For the text-containing cell, return its midpoint in (x, y) coordinate format. 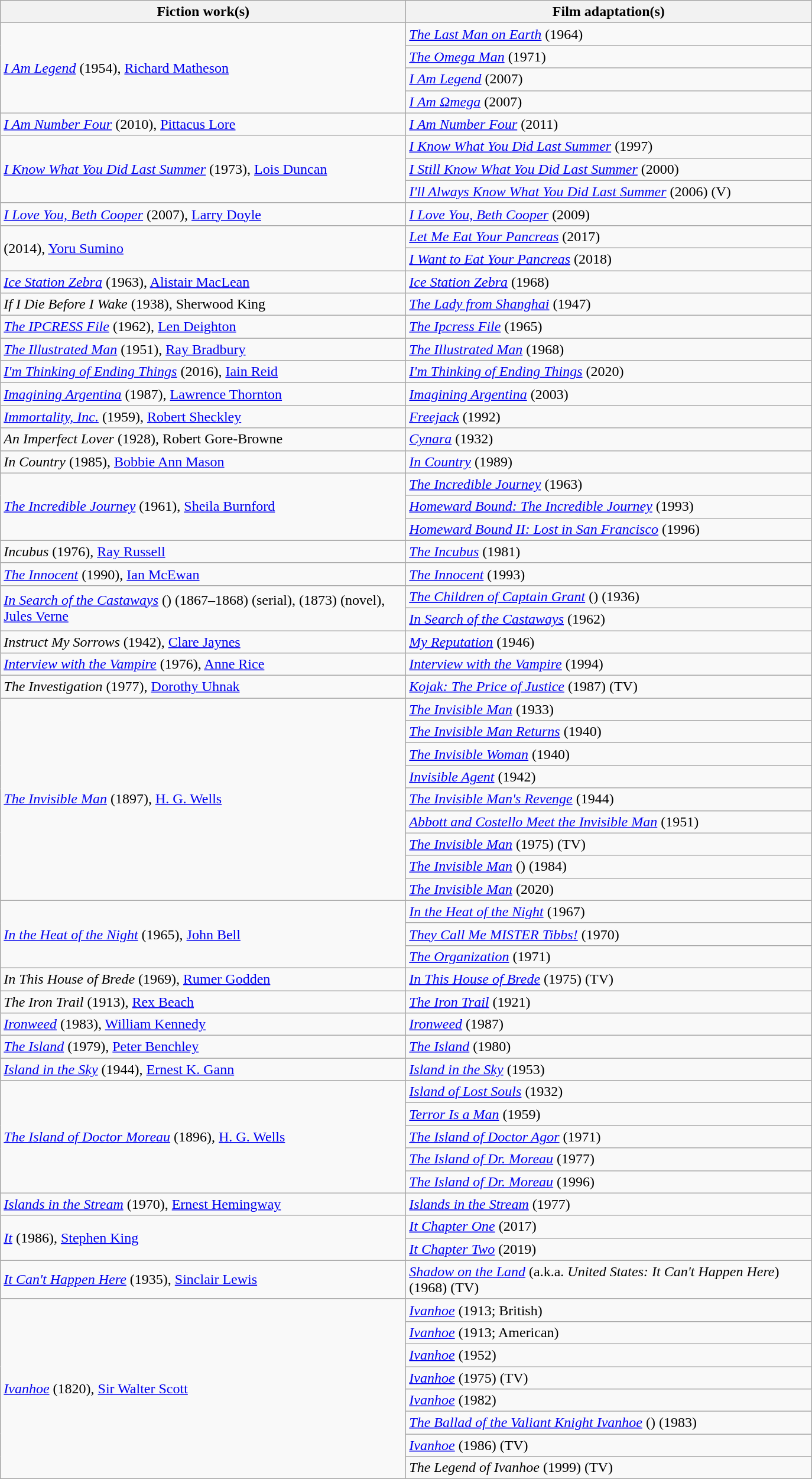
The Incubus (1981) (609, 552)
Ivanhoe (1986) (TV) (609, 1445)
Island of Lost Souls (1932) (609, 1092)
Interview with the Vampire (1994) (609, 664)
I'm Thinking of Ending Things (2016), Iain Reid (203, 372)
The Ipcress File (1965) (609, 327)
The Illustrated Man (1968) (609, 349)
In the Heat of the Night (1967) (609, 912)
I Still Know What You Did Last Summer (2000) (609, 169)
I Am Number Four (2010), Pittacus Lore (203, 124)
The Incredible Journey (1961), Sheila Burnford (203, 507)
Homeward Bound II: Lost in San Francisco (1996) (609, 529)
Kojak: The Price of Justice (1987) (TV) (609, 687)
Islands in the Stream (1977) (609, 1204)
The Innocent (1993) (609, 574)
The Ballad of the Valiant Knight Ivanhoe () (1983) (609, 1423)
The Island (1980) (609, 1047)
The Island of Dr. Moreau (1977) (609, 1159)
Ice Station Zebra (1968) (609, 282)
The Iron Trail (1913), Rex Beach (203, 1002)
They Call Me MISTER Tibbs! (1970) (609, 934)
An Imperfect Lover (1928), Robert Gore-Browne (203, 439)
I Know What You Did Last Summer (1973), Lois Duncan (203, 169)
The Island of Doctor Moreau (1896), H. G. Wells (203, 1137)
Abbott and Costello Meet the Invisible Man (1951) (609, 822)
Instruct My Sorrows (1942), Clare Jaynes (203, 641)
The Investigation (1977), Dorothy Uhnak (203, 687)
Ice Station Zebra (1963), Alistair MacLean (203, 282)
I'll Always Know What You Did Last Summer (2006) (V) (609, 192)
The Island of Doctor Agor (1971) (609, 1137)
Shadow on the Land (a.k.a. United States: It Can't Happen Here) (1968) (TV) (609, 1279)
Invisible Agent (1942) (609, 777)
I Love You, Beth Cooper (2007), Larry Doyle (203, 214)
The IPCRESS File (1962), Len Deighton (203, 327)
It Chapter One (2017) (609, 1227)
The Invisible Man (1975) (TV) (609, 844)
If I Die Before I Wake (1938), Sherwood King (203, 304)
It (1986), Stephen King (203, 1238)
I'm Thinking of Ending Things (2020) (609, 372)
I Love You, Beth Cooper (2009) (609, 214)
The Invisible Man's Revenge (1944) (609, 799)
In This House of Brede (1969), Rumer Godden (203, 979)
The Invisible Woman (1940) (609, 754)
The Lady from Shanghai (1947) (609, 304)
In the Heat of the Night (1965), John Bell (203, 934)
Island in the Sky (1944), Ernest K. Gann (203, 1069)
In Search of the Castaways (1962) (609, 619)
Cynara (1932) (609, 439)
Interview with the Vampire (1976), Anne Rice (203, 664)
The Last Man on Earth (1964) (609, 34)
The Island (1979), Peter Benchley (203, 1047)
Ivanhoe (1913; British) (609, 1310)
Ivanhoe (1975) (TV) (609, 1378)
Ivanhoe (1913; American) (609, 1332)
The Iron Trail (1921) (609, 1002)
Ivanhoe (1952) (609, 1355)
Imagining Argentina (1987), Lawrence Thornton (203, 394)
Film adaptation(s) (609, 12)
The Invisible Man (1933) (609, 709)
The Organization (1971) (609, 956)
I Am Number Four (2011) (609, 124)
In Country (1985), Bobbie Ann Mason (203, 462)
Ivanhoe (1820), Sir Walter Scott (203, 1389)
The Innocent (1990), Ian McEwan (203, 574)
In Search of the Castaways () (1867–1868) (serial), (1873) (novel), Jules Verne (203, 608)
The Invisible Man () (1984) (609, 867)
The Legend of Ivanhoe (1999) (TV) (609, 1468)
I Want to Eat Your Pancreas (2018) (609, 259)
The Invisible Man (2020) (609, 889)
Homeward Bound: The Incredible Journey (1993) (609, 507)
Let Me Eat Your Pancreas (2017) (609, 236)
I Am Legend (1954), Richard Matheson (203, 68)
I Know What You Did Last Summer (1997) (609, 147)
Freejack (1992) (609, 417)
In Country (1989) (609, 462)
It Can't Happen Here (1935), Sinclair Lewis (203, 1279)
Ironweed (1987) (609, 1024)
I Am Ωmega (2007) (609, 102)
Ivanhoe (1982) (609, 1400)
Ironweed (1983), William Kennedy (203, 1024)
Imagining Argentina (2003) (609, 394)
The Illustrated Man (1951), Ray Bradbury (203, 349)
Incubus (1976), Ray Russell (203, 552)
It Chapter Two (2019) (609, 1249)
Immortality, Inc. (1959), Robert Sheckley (203, 417)
In This House of Brede (1975) (TV) (609, 979)
Island in the Sky (1953) (609, 1069)
The Children of Captain Grant () (1936) (609, 596)
I Am Legend (2007) (609, 79)
Terror Is a Man (1959) (609, 1114)
Islands in the Stream (1970), Ernest Hemingway (203, 1204)
The Island of Dr. Moreau (1996) (609, 1182)
The Incredible Journey (1963) (609, 484)
My Reputation (1946) (609, 641)
The Invisible Man Returns (1940) (609, 732)
(2014), Yoru Sumino (203, 248)
Fiction work(s) (203, 12)
The Omega Man (1971) (609, 57)
The Invisible Man (1897), H. G. Wells (203, 799)
